Return (X, Y) of the center of cell containing provided text 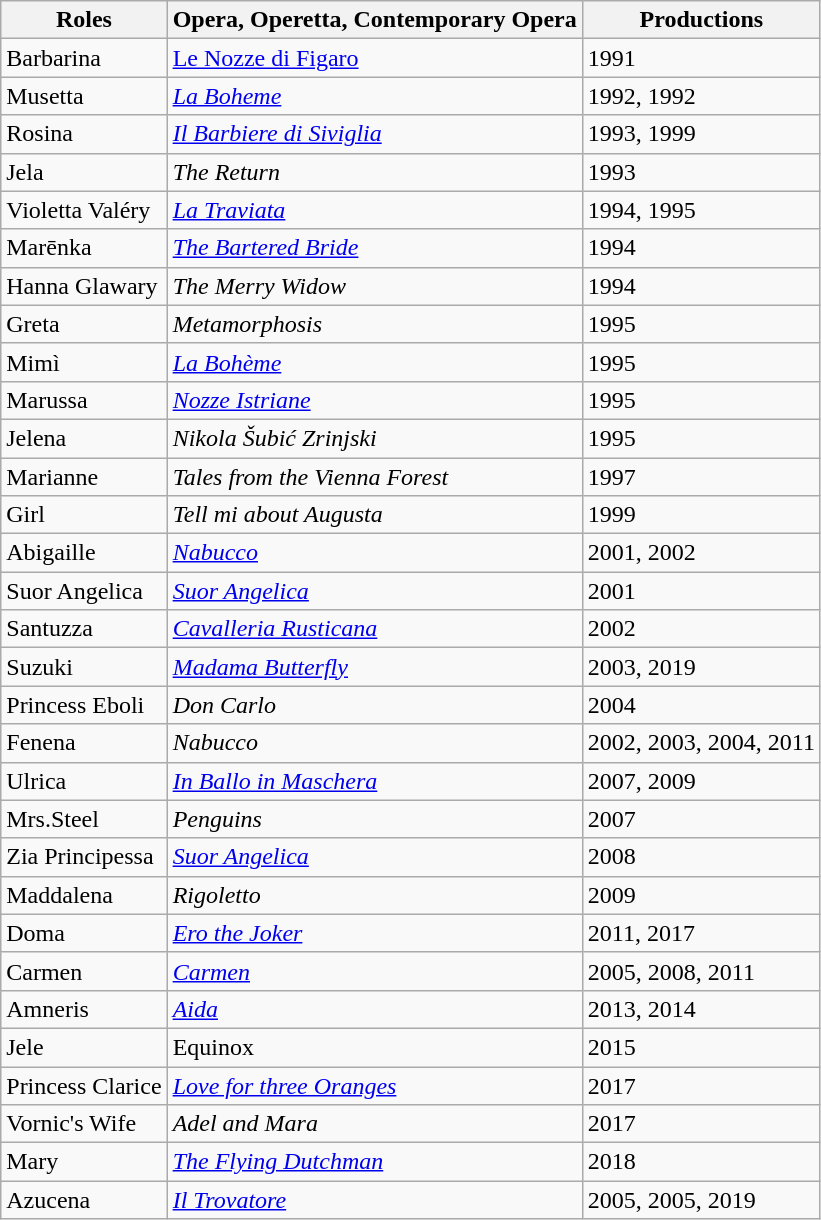
Marussa (84, 400)
2005, 2008, 2011 (701, 971)
Aida (374, 1009)
Rigoletto (374, 895)
The Bartered Bride (374, 248)
Nozze Istriane (374, 400)
Tales from the Vienna Forest (374, 477)
La Traviata (374, 210)
Penguins (374, 819)
Maddalena (84, 895)
1999 (701, 515)
2002, 2003, 2004, 2011 (701, 743)
Le Nozze di Figaro (374, 58)
Mary (84, 1162)
Zia Principessa (84, 857)
2015 (701, 1047)
Tell mi about Augusta (374, 515)
2007, 2009 (701, 781)
Abigaille (84, 553)
2005, 2005, 2019 (701, 1200)
The Return (374, 172)
Equinox (374, 1047)
Girl (84, 515)
In Ballo in Maschera (374, 781)
Don Carlo (374, 705)
Il Trovatore (374, 1200)
Mrs.Steel (84, 819)
The Merry Widow (374, 286)
Cavalleria Rusticana (374, 629)
Ero the Joker (374, 933)
1993, 1999 (701, 134)
Marianne (84, 477)
Ulrica (84, 781)
2008 (701, 857)
2013, 2014 (701, 1009)
2004 (701, 705)
1994, 1995 (701, 210)
1991 (701, 58)
Santuzza (84, 629)
Greta (84, 324)
2003, 2019 (701, 667)
Hanna Glawary (84, 286)
Roles (84, 20)
Violetta Valéry (84, 210)
Doma (84, 933)
1997 (701, 477)
2009 (701, 895)
Adel and Mara (374, 1124)
Jelena (84, 438)
Princess Eboli (84, 705)
Il Barbiere di Siviglia (374, 134)
Princess Clarice (84, 1085)
Madama Butterfly (374, 667)
2007 (701, 819)
Vornic's Wife (84, 1124)
1992, 1992 (701, 96)
La Bohème (374, 362)
Jela (84, 172)
La Boheme (374, 96)
Jele (84, 1047)
Musetta (84, 96)
The Flying Dutchman (374, 1162)
Azucena (84, 1200)
Amneris (84, 1009)
Marēnka (84, 248)
Productions (701, 20)
Fenena (84, 743)
Suzuki (84, 667)
2002 (701, 629)
2001 (701, 591)
Barbarina (84, 58)
2001, 2002 (701, 553)
Opera, Operetta, Contemporary Opera (374, 20)
Love for three Oranges (374, 1085)
2018 (701, 1162)
2011, 2017 (701, 933)
Rosina (84, 134)
Nikola Šubić Zrinjski (374, 438)
Metamorphosis (374, 324)
Mimì (84, 362)
1993 (701, 172)
